Return (X, Y) of the center of cell containing provided text 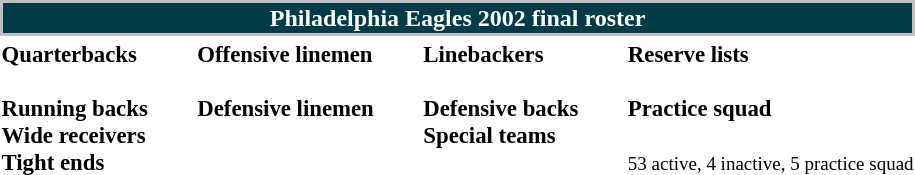
Philadelphia Eagles 2002 final roster (458, 18)
